For the text-containing cell, return its midpoint in [X, Y] coordinate format. 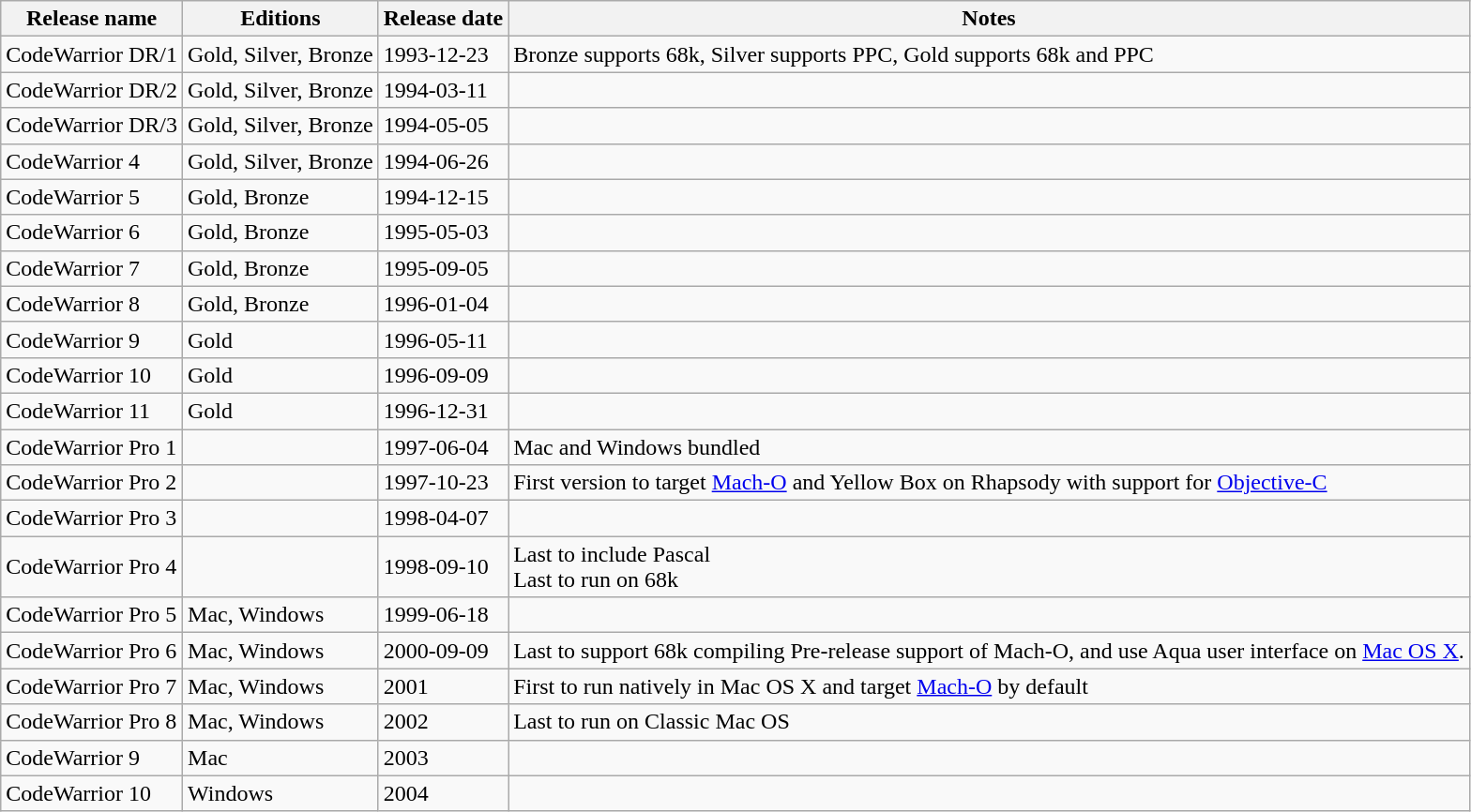
2000-09-09 [443, 651]
2001 [443, 686]
Bronze supports 68k, Silver supports PPC, Gold supports 68k and PPC [989, 54]
1995-05-03 [443, 233]
CodeWarrior Pro 1 [92, 447]
1996-09-09 [443, 375]
1998-04-07 [443, 519]
CodeWarrior DR/2 [92, 90]
First version to target Mach-O and Yellow Box on Rhapsody with support for Objective-C [989, 483]
CodeWarrior Pro 2 [92, 483]
CodeWarrior 6 [92, 233]
First to run natively in Mac OS X and target Mach-O by default [989, 686]
1996-12-31 [443, 411]
CodeWarrior Pro 7 [92, 686]
Release name [92, 19]
CodeWarrior 7 [92, 268]
1997-10-23 [443, 483]
Release date [443, 19]
Editions [281, 19]
1994-05-05 [443, 126]
2002 [443, 722]
1997-06-04 [443, 447]
1994-12-15 [443, 197]
1996-05-11 [443, 339]
1995-09-05 [443, 268]
CodeWarrior 8 [92, 304]
CodeWarrior DR/1 [92, 54]
CodeWarrior 4 [92, 161]
2003 [443, 758]
CodeWarrior Pro 4 [92, 566]
2004 [443, 793]
1993-12-23 [443, 54]
1999-06-18 [443, 615]
1994-03-11 [443, 90]
CodeWarrior Pro 5 [92, 615]
CodeWarrior Pro 8 [92, 722]
Last to include PascalLast to run on 68k [989, 566]
Windows [281, 793]
Last to run on Classic Mac OS [989, 722]
1998-09-10 [443, 566]
CodeWarrior Pro 6 [92, 651]
CodeWarrior 5 [92, 197]
1996-01-04 [443, 304]
Mac and Windows bundled [989, 447]
CodeWarrior 11 [92, 411]
CodeWarrior Pro 3 [92, 519]
CodeWarrior DR/3 [92, 126]
1994-06-26 [443, 161]
Notes [989, 19]
Mac [281, 758]
Last to support 68k compiling Pre-release support of Mach-O, and use Aqua user interface on Mac OS X. [989, 651]
